Provide the [X, Y] coordinate of the cell's center where the given text is located.  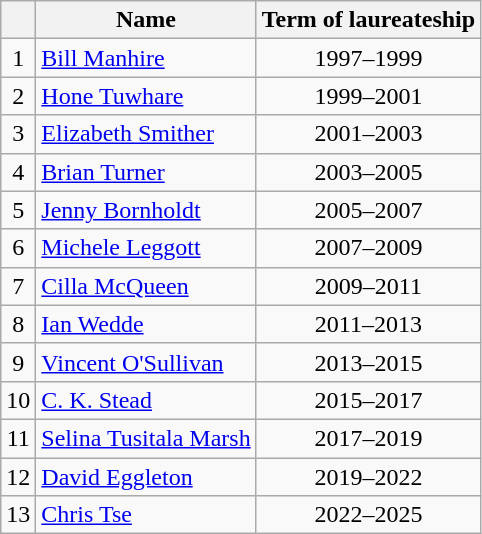
Jenny Bornholdt [146, 210]
2003–2005 [368, 172]
13 [18, 515]
2005–2007 [368, 210]
7 [18, 286]
Hone Tuwhare [146, 96]
2013–2015 [368, 362]
12 [18, 477]
Selina Tusitala Marsh [146, 438]
Vincent O'Sullivan [146, 362]
2022–2025 [368, 515]
Term of laureateship [368, 20]
2009–2011 [368, 286]
Michele Leggott [146, 248]
4 [18, 172]
2 [18, 96]
9 [18, 362]
6 [18, 248]
1999–2001 [368, 96]
2019–2022 [368, 477]
Chris Tse [146, 515]
5 [18, 210]
Cilla McQueen [146, 286]
3 [18, 134]
2011–2013 [368, 324]
Name [146, 20]
1 [18, 58]
1997–1999 [368, 58]
11 [18, 438]
2017–2019 [368, 438]
Elizabeth Smither [146, 134]
2015–2017 [368, 400]
Ian Wedde [146, 324]
10 [18, 400]
2001–2003 [368, 134]
8 [18, 324]
2007–2009 [368, 248]
Bill Manhire [146, 58]
C. K. Stead [146, 400]
Brian Turner [146, 172]
David Eggleton [146, 477]
